Return the [x, y] coordinate for the center point of the cell that contains the specified text.  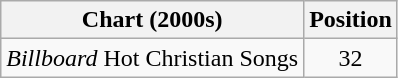
Billboard Hot Christian Songs [152, 58]
32 [351, 58]
Chart (2000s) [152, 20]
Position [351, 20]
